For the text-containing cell, return its midpoint in (x, y) coordinate format. 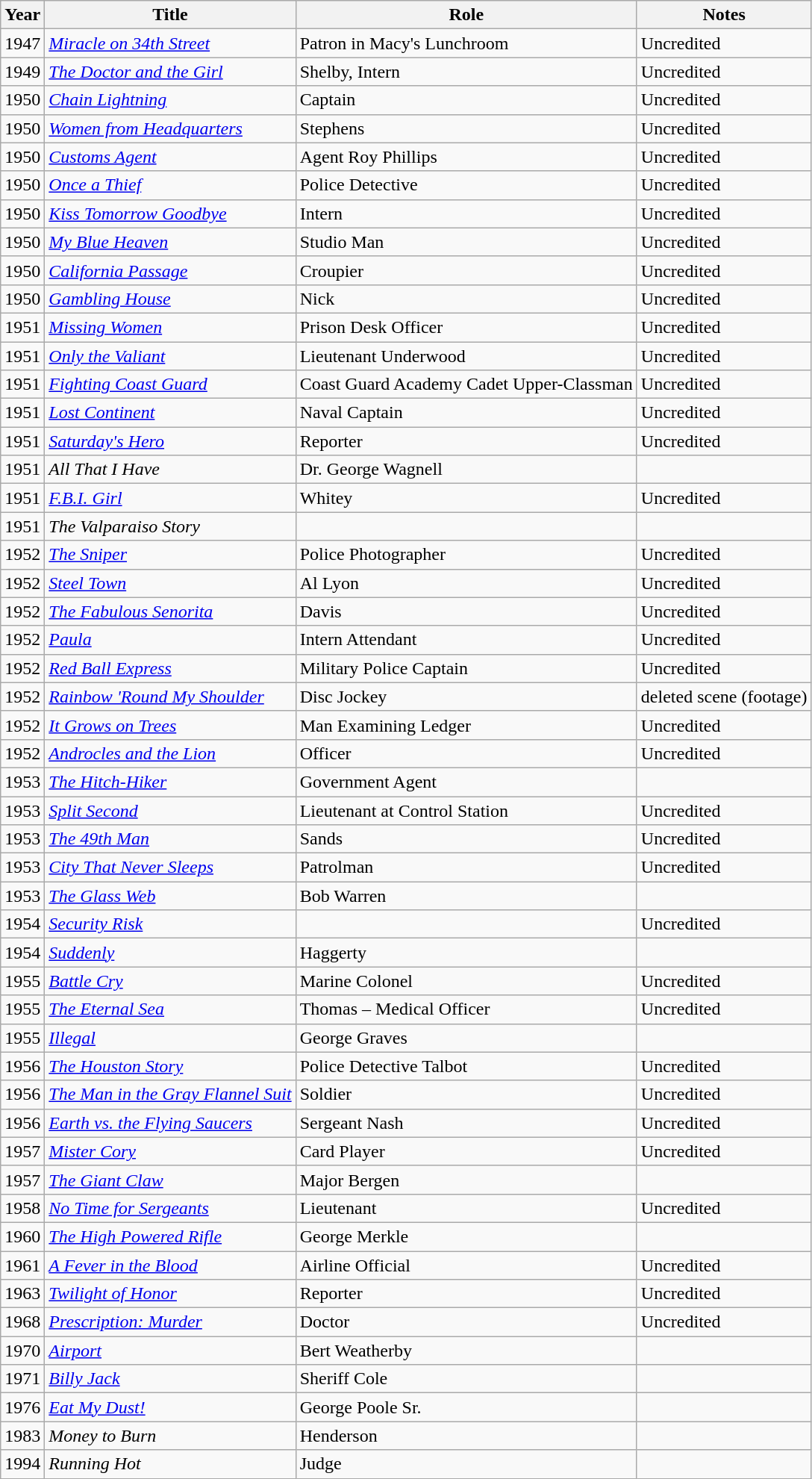
Bert Weatherby (466, 1351)
Eat My Dust! (170, 1407)
Paula (170, 640)
Gambling House (170, 299)
1971 (22, 1379)
Agent Roy Phillips (466, 157)
Chain Lightning (170, 100)
Fighting Coast Guard (170, 384)
Running Hot (170, 1464)
Thomas – Medical Officer (466, 1009)
Major Bergen (466, 1180)
The Sniper (170, 555)
Earth vs. the Flying Saucers (170, 1123)
Sergeant Nash (466, 1123)
Coast Guard Academy Cadet Upper-Classman (466, 384)
Year (22, 15)
The Man in the Gray Flannel Suit (170, 1095)
Money to Burn (170, 1436)
Twilight of Honor (170, 1294)
Prison Desk Officer (466, 327)
Suddenly (170, 953)
Dr. George Wagnell (466, 470)
Studio Man (466, 242)
Role (466, 15)
1961 (22, 1265)
Billy Jack (170, 1379)
City That Never Sleeps (170, 868)
1949 (22, 72)
Mister Cory (170, 1151)
Kiss Tomorrow Goodbye (170, 214)
George Graves (466, 1038)
Whitey (466, 498)
Stephens (466, 128)
Red Ball Express (170, 668)
1970 (22, 1351)
Miracle on 34th Street (170, 43)
The Giant Claw (170, 1180)
1994 (22, 1464)
The Houston Story (170, 1066)
Lieutenant at Control Station (466, 810)
1968 (22, 1322)
Intern (466, 214)
Missing Women (170, 327)
No Time for Sergeants (170, 1208)
1958 (22, 1208)
George Poole Sr. (466, 1407)
Bob Warren (466, 896)
Davis (466, 611)
Women from Headquarters (170, 128)
Title (170, 15)
Man Examining Ledger (466, 725)
The Doctor and the Girl (170, 72)
Once a Thief (170, 185)
Illegal (170, 1038)
Patrolman (466, 868)
Steel Town (170, 583)
All That I Have (170, 470)
1976 (22, 1407)
The Eternal Sea (170, 1009)
Patron in Macy's Lunchroom (466, 43)
The 49th Man (170, 839)
A Fever in the Blood (170, 1265)
Sheriff Cole (466, 1379)
Captain (466, 100)
The Glass Web (170, 896)
Al Lyon (466, 583)
Henderson (466, 1436)
California Passage (170, 270)
It Grows on Trees (170, 725)
The High Powered Rifle (170, 1236)
Notes (724, 15)
The Hitch-Hiker (170, 782)
Saturday's Hero (170, 441)
George Merkle (466, 1236)
Officer (466, 753)
Rainbow 'Round My Shoulder (170, 697)
Nick (466, 299)
Military Police Captain (466, 668)
Only the Valiant (170, 356)
Disc Jockey (466, 697)
Split Second (170, 810)
The Fabulous Senorita (170, 611)
deleted scene (footage) (724, 697)
F.B.I. Girl (170, 498)
Androcles and the Lion (170, 753)
Haggerty (466, 953)
Intern Attendant (466, 640)
Doctor (466, 1322)
Police Detective (466, 185)
Airline Official (466, 1265)
Lost Continent (170, 413)
Card Player (466, 1151)
Judge (466, 1464)
1983 (22, 1436)
Customs Agent (170, 157)
Battle Cry (170, 981)
1960 (22, 1236)
Security Risk (170, 924)
Croupier (466, 270)
Police Detective Talbot (466, 1066)
Prescription: Murder (170, 1322)
1963 (22, 1294)
Sands (466, 839)
Lieutenant (466, 1208)
Naval Captain (466, 413)
Police Photographer (466, 555)
Soldier (466, 1095)
Marine Colonel (466, 981)
Lieutenant Underwood (466, 356)
Airport (170, 1351)
My Blue Heaven (170, 242)
Shelby, Intern (466, 72)
The Valparaiso Story (170, 526)
1947 (22, 43)
Government Agent (466, 782)
